Capture the cell that displays the provided text and extract its [x, y] central coordinate. 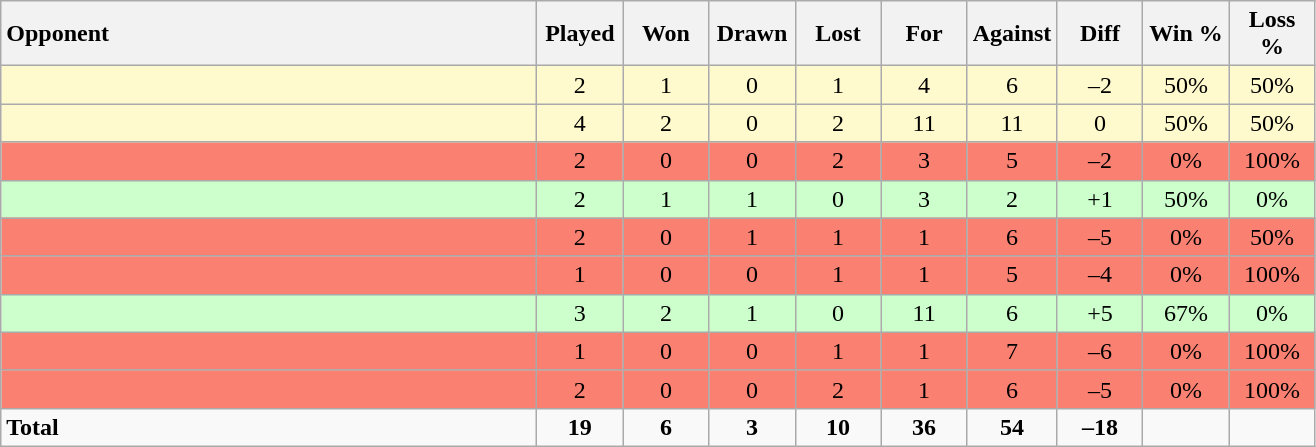
–18 [1100, 427]
Won [666, 34]
19 [580, 427]
Win % [1186, 34]
Against [1012, 34]
–6 [1100, 351]
36 [924, 427]
Total [269, 427]
Loss % [1272, 34]
–4 [1100, 275]
54 [1012, 427]
+1 [1100, 199]
Drawn [752, 34]
10 [838, 427]
Played [580, 34]
Lost [838, 34]
Opponent [269, 34]
+5 [1100, 313]
Diff [1100, 34]
67% [1186, 313]
For [924, 34]
7 [1012, 351]
